Determine the [X, Y] coordinate at the center of the cell enclosing the given text.  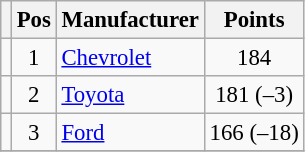
181 (–3) [254, 95]
166 (–18) [254, 133]
1 [34, 58]
184 [254, 58]
2 [34, 95]
Points [254, 20]
Chevrolet [130, 58]
Toyota [130, 95]
Ford [130, 133]
3 [34, 133]
Pos [34, 20]
Manufacturer [130, 20]
